Capture the cell that displays the provided text and extract its (x, y) central coordinate. 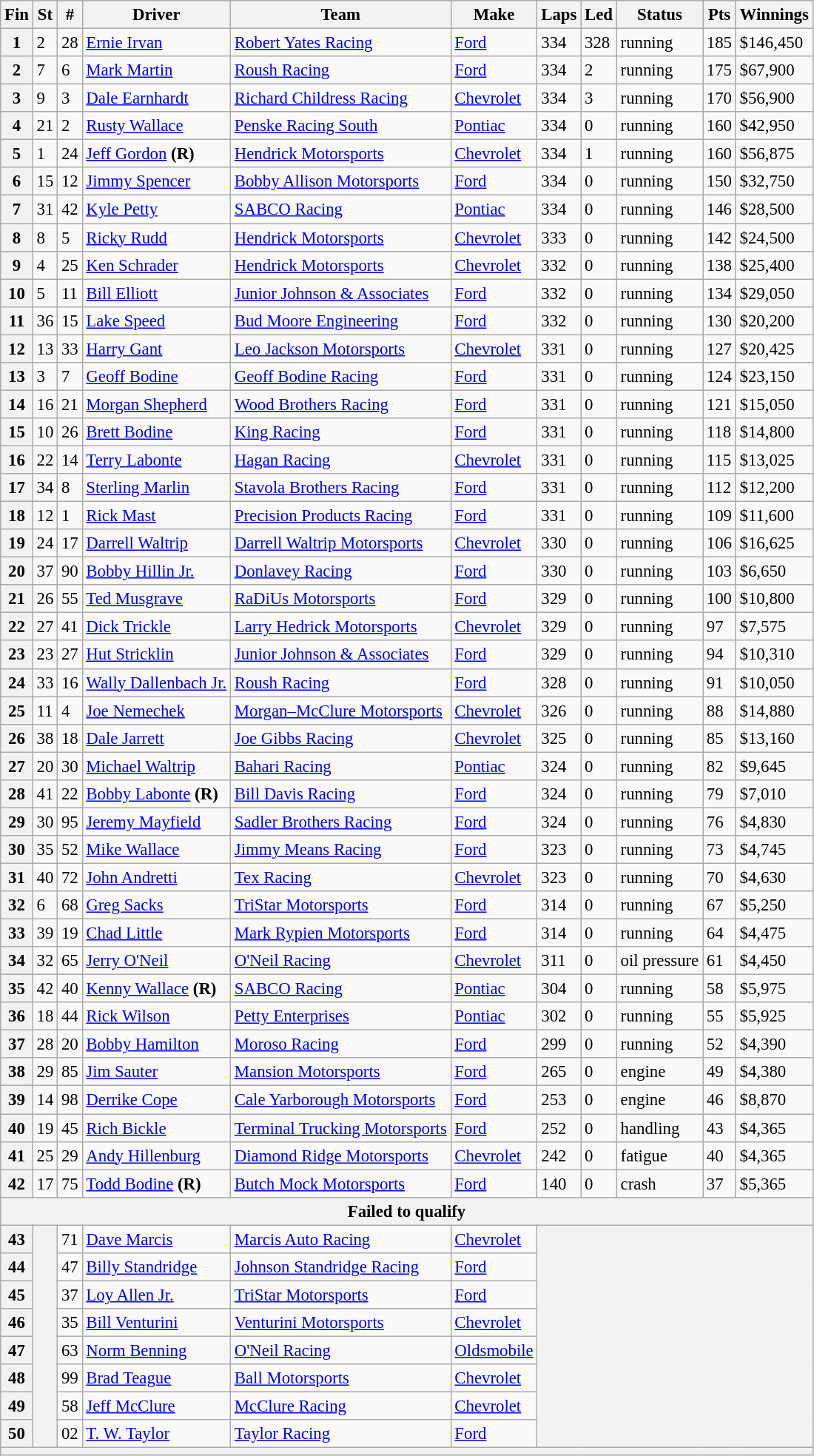
50 (17, 1434)
Loy Allen Jr. (156, 1295)
Bud Moore Engineering (340, 321)
$15,050 (774, 404)
$4,390 (774, 1044)
$5,925 (774, 1016)
Mark Martin (156, 70)
Todd Bodine (R) (156, 1184)
$10,310 (774, 655)
48 (17, 1378)
Norm Benning (156, 1350)
$13,160 (774, 738)
Chad Little (156, 933)
$56,900 (774, 98)
Geoff Bodine Racing (340, 377)
91 (719, 682)
73 (719, 850)
$4,745 (774, 850)
88 (719, 711)
Failed to qualify (407, 1211)
St (44, 15)
$13,025 (774, 460)
Stavola Brothers Racing (340, 488)
Jimmy Spencer (156, 181)
326 (559, 711)
Kyle Petty (156, 209)
67 (719, 905)
Ken Schrader (156, 265)
Andy Hillenburg (156, 1155)
$4,380 (774, 1073)
$10,800 (774, 599)
Dale Earnhardt (156, 98)
Jeremy Mayfield (156, 822)
King Racing (340, 432)
Hagan Racing (340, 460)
70 (719, 877)
Michael Waltrip (156, 766)
Jimmy Means Racing (340, 850)
82 (719, 766)
Johnson Standridge Racing (340, 1267)
Jeff McClure (156, 1406)
Greg Sacks (156, 905)
115 (719, 460)
Joe Gibbs Racing (340, 738)
Darrell Waltrip (156, 543)
$8,870 (774, 1100)
311 (559, 961)
Rich Bickle (156, 1128)
$20,200 (774, 321)
134 (719, 293)
98 (70, 1100)
$25,400 (774, 265)
$67,900 (774, 70)
68 (70, 905)
Jerry O'Neil (156, 961)
Bill Elliott (156, 293)
106 (719, 543)
Bahari Racing (340, 766)
Sadler Brothers Racing (340, 822)
Laps (559, 15)
Rusty Wallace (156, 126)
Ball Motorsports (340, 1378)
63 (70, 1350)
61 (719, 961)
299 (559, 1044)
Bobby Hamilton (156, 1044)
fatigue (659, 1155)
Dale Jarrett (156, 738)
150 (719, 181)
Pts (719, 15)
Status (659, 15)
109 (719, 516)
$4,630 (774, 877)
Derrike Cope (156, 1100)
Jeff Gordon (R) (156, 154)
Make (494, 15)
$32,750 (774, 181)
138 (719, 265)
$4,830 (774, 822)
112 (719, 488)
$16,625 (774, 543)
253 (559, 1100)
$146,450 (774, 43)
$4,475 (774, 933)
Led (599, 15)
Richard Childress Racing (340, 98)
103 (719, 571)
71 (70, 1239)
Jim Sauter (156, 1073)
Bobby Hillin Jr. (156, 571)
Geoff Bodine (156, 377)
Morgan–McClure Motorsports (340, 711)
# (70, 15)
Cale Yarborough Motorsports (340, 1100)
$10,050 (774, 682)
304 (559, 989)
$5,975 (774, 989)
Harry Gant (156, 349)
Larry Hedrick Motorsports (340, 627)
100 (719, 599)
72 (70, 877)
$28,500 (774, 209)
Petty Enterprises (340, 1016)
Penske Racing South (340, 126)
75 (70, 1184)
Venturini Motorsports (340, 1323)
Ted Musgrave (156, 599)
Rick Mast (156, 516)
130 (719, 321)
$4,450 (774, 961)
$20,425 (774, 349)
79 (719, 794)
64 (719, 933)
333 (559, 238)
Dave Marcis (156, 1239)
$24,500 (774, 238)
325 (559, 738)
Robert Yates Racing (340, 43)
142 (719, 238)
$7,575 (774, 627)
Kenny Wallace (R) (156, 989)
Winnings (774, 15)
Wally Dallenbach Jr. (156, 682)
Taylor Racing (340, 1434)
124 (719, 377)
Moroso Racing (340, 1044)
Terry Labonte (156, 460)
handling (659, 1128)
Rick Wilson (156, 1016)
Fin (17, 15)
Joe Nemechek (156, 711)
$7,010 (774, 794)
crash (659, 1184)
$14,800 (774, 432)
Donlavey Racing (340, 571)
Butch Mock Motorsports (340, 1184)
Oldsmobile (494, 1350)
97 (719, 627)
Bill Venturini (156, 1323)
Bobby Labonte (R) (156, 794)
Sterling Marlin (156, 488)
Driver (156, 15)
Darrell Waltrip Motorsports (340, 543)
Brett Bodine (156, 432)
Wood Brothers Racing (340, 404)
John Andretti (156, 877)
McClure Racing (340, 1406)
Mansion Motorsports (340, 1073)
65 (70, 961)
252 (559, 1128)
95 (70, 822)
175 (719, 70)
170 (719, 98)
118 (719, 432)
Mike Wallace (156, 850)
$6,650 (774, 571)
Hut Stricklin (156, 655)
Morgan Shepherd (156, 404)
Marcis Auto Racing (340, 1239)
02 (70, 1434)
$11,600 (774, 516)
Mark Rypien Motorsports (340, 933)
$5,365 (774, 1184)
Lake Speed (156, 321)
146 (719, 209)
T. W. Taylor (156, 1434)
Team (340, 15)
76 (719, 822)
Tex Racing (340, 877)
Billy Standridge (156, 1267)
oil pressure (659, 961)
94 (719, 655)
$23,150 (774, 377)
Leo Jackson Motorsports (340, 349)
Brad Teague (156, 1378)
$5,250 (774, 905)
Bobby Allison Motorsports (340, 181)
140 (559, 1184)
Diamond Ridge Motorsports (340, 1155)
$29,050 (774, 293)
$56,875 (774, 154)
185 (719, 43)
Dick Trickle (156, 627)
99 (70, 1378)
242 (559, 1155)
RaDiUs Motorsports (340, 599)
Ernie Irvan (156, 43)
127 (719, 349)
Ricky Rudd (156, 238)
90 (70, 571)
$14,880 (774, 711)
$9,645 (774, 766)
$42,950 (774, 126)
121 (719, 404)
302 (559, 1016)
Bill Davis Racing (340, 794)
265 (559, 1073)
Precision Products Racing (340, 516)
Terminal Trucking Motorsports (340, 1128)
$12,200 (774, 488)
